Return [X, Y] of the center of cell containing provided text 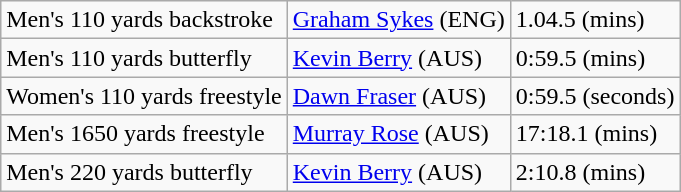
Men's 110 yards butterfly [144, 58]
Murray Rose (AUS) [398, 134]
Men's 220 yards butterfly [144, 172]
Men's 110 yards backstroke [144, 20]
Dawn Fraser (AUS) [398, 96]
0:59.5 (seconds) [595, 96]
0:59.5 (mins) [595, 58]
Graham Sykes (ENG) [398, 20]
17:18.1 (mins) [595, 134]
1.04.5 (mins) [595, 20]
2:10.8 (mins) [595, 172]
Women's 110 yards freestyle [144, 96]
Men's 1650 yards freestyle [144, 134]
